Pinpoint the cell where the given text exists, returning its [x, y] midpoint coordinate. 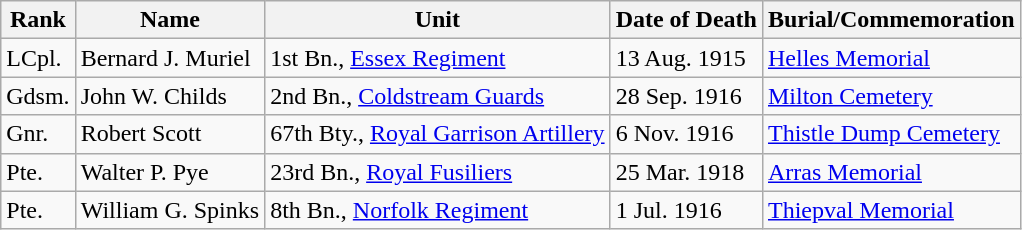
Walter P. Pye [170, 172]
Gdsm. [38, 96]
Rank [38, 20]
6 Nov. 1916 [686, 134]
Robert Scott [170, 134]
67th Bty., Royal Garrison Artillery [438, 134]
Burial/Commemoration [891, 20]
2nd Bn., Coldstream Guards [438, 96]
Thistle Dump Cemetery [891, 134]
1st Bn., Essex Regiment [438, 58]
Thiepval Memorial [891, 210]
Arras Memorial [891, 172]
Milton Cemetery [891, 96]
1 Jul. 1916 [686, 210]
28 Sep. 1916 [686, 96]
John W. Childs [170, 96]
Name [170, 20]
LCpl. [38, 58]
13 Aug. 1915 [686, 58]
Bernard J. Muriel [170, 58]
Gnr. [38, 134]
23rd Bn., Royal Fusiliers [438, 172]
25 Mar. 1918 [686, 172]
Unit [438, 20]
Helles Memorial [891, 58]
8th Bn., Norfolk Regiment [438, 210]
Date of Death [686, 20]
William G. Spinks [170, 210]
